Capture the cell that displays the provided text and extract its [x, y] central coordinate. 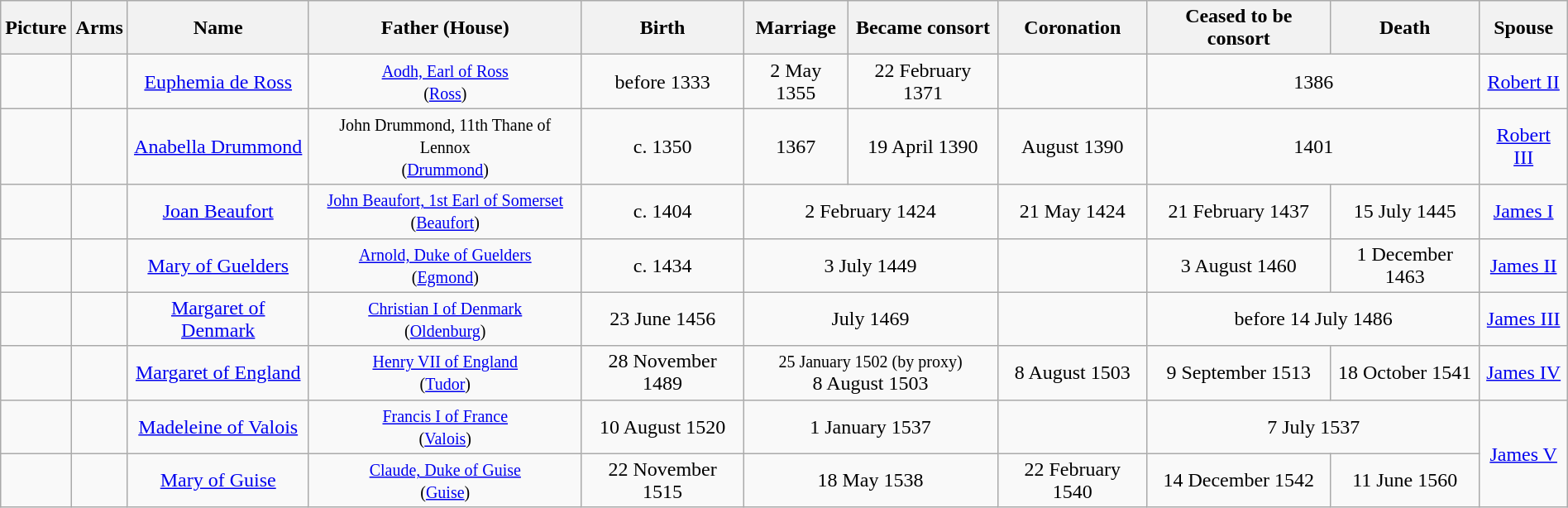
25 January 1502 (by proxy)8 August 1503 [870, 372]
Christian I of Denmark(Oldenburg) [445, 319]
2 May 1355 [796, 81]
Arnold, Duke of Guelders(Egmond) [445, 265]
Ceased to be consort [1239, 28]
21 May 1424 [1072, 212]
Anabella Drummond [218, 146]
Mary of Guelders [218, 265]
23 June 1456 [662, 319]
c. 1434 [662, 265]
21 February 1437 [1239, 212]
15 July 1445 [1404, 212]
Death [1404, 28]
James II [1523, 265]
James IV [1523, 372]
1 December 1463 [1404, 265]
Henry VII of England(Tudor) [445, 372]
Madeleine of Valois [218, 427]
1401 [1313, 146]
Picture [36, 28]
28 November 1489 [662, 372]
22 November 1515 [662, 480]
James I [1523, 212]
22 February 1540 [1072, 480]
Coronation [1072, 28]
July 1469 [870, 319]
19 April 1390 [923, 146]
1367 [796, 146]
Name [218, 28]
Arms [99, 28]
John Drummond, 11th Thane of Lennox(Drummond) [445, 146]
10 August 1520 [662, 427]
Claude, Duke of Guise(Guise) [445, 480]
3 August 1460 [1239, 265]
Robert II [1523, 81]
1386 [1313, 81]
18 October 1541 [1404, 372]
Spouse [1523, 28]
14 December 1542 [1239, 480]
7 July 1537 [1313, 427]
11 June 1560 [1404, 480]
before 14 July 1486 [1313, 319]
Euphemia de Ross [218, 81]
Aodh, Earl of Ross(Ross) [445, 81]
Father (House) [445, 28]
3 July 1449 [870, 265]
before 1333 [662, 81]
John Beaufort, 1st Earl of Somerset(Beaufort) [445, 212]
Margaret of England [218, 372]
18 May 1538 [870, 480]
Joan Beaufort [218, 212]
Francis I of France(Valois) [445, 427]
August 1390 [1072, 146]
c. 1350 [662, 146]
1 January 1537 [870, 427]
Became consort [923, 28]
James V [1523, 453]
Birth [662, 28]
Margaret of Denmark [218, 319]
9 September 1513 [1239, 372]
8 August 1503 [1072, 372]
2 February 1424 [870, 212]
James III [1523, 319]
Robert III [1523, 146]
c. 1404 [662, 212]
Marriage [796, 28]
Mary of Guise [218, 480]
22 February 1371 [923, 81]
